Scan for the cell matching the given text and deliver its [X, Y] coordinate at center. 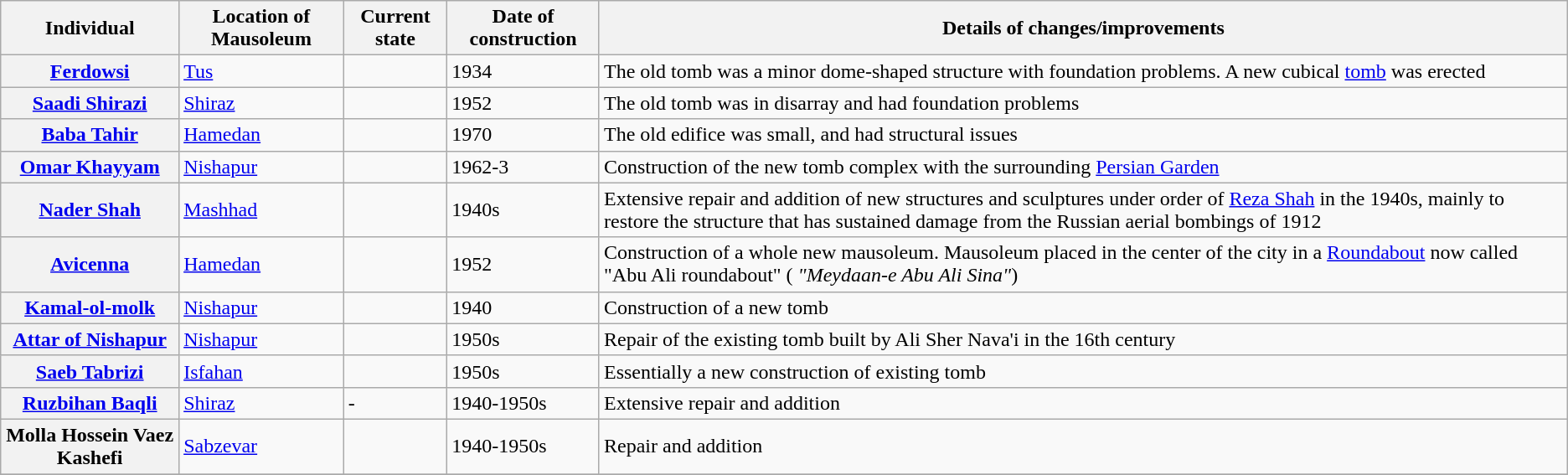
Isfahan [261, 371]
Ruzbihan Baqli [90, 403]
Molla Hossein Vaez Kashefi [90, 446]
Repair of the existing tomb built by Ali Sher Nava'i in the 16th century [1083, 339]
Saadi Shirazi [90, 103]
1934 [524, 71]
Ferdowsi [90, 71]
Construction of a new tomb [1083, 307]
Baba Tahir [90, 135]
Date of construction [524, 28]
Tus [261, 71]
1940 [524, 307]
Omar Khayyam [90, 167]
Sabzevar [261, 446]
Kamal-ol-molk [90, 307]
Individual [90, 28]
Avicenna [90, 265]
Nader Shah [90, 209]
1940s [524, 209]
Construction of the new tomb complex with the surrounding Persian Garden [1083, 167]
Extensive repair and addition [1083, 403]
Attar of Nishapur [90, 339]
Repair and addition [1083, 446]
Essentially a new construction of existing tomb [1083, 371]
The old edifice was small, and had structural issues [1083, 135]
The old tomb was a minor dome-shaped structure with foundation problems. A new cubical tomb was erected [1083, 71]
Current state [395, 28]
Location of Mausoleum [261, 28]
The old tomb was in disarray and had foundation problems [1083, 103]
Details of changes/improvements [1083, 28]
- [395, 403]
Mashhad [261, 209]
1970 [524, 135]
1962-3 [524, 167]
Saeb Tabrizi [90, 371]
